Extract the [x, y] coordinate from the center of the cell holding the provided text.  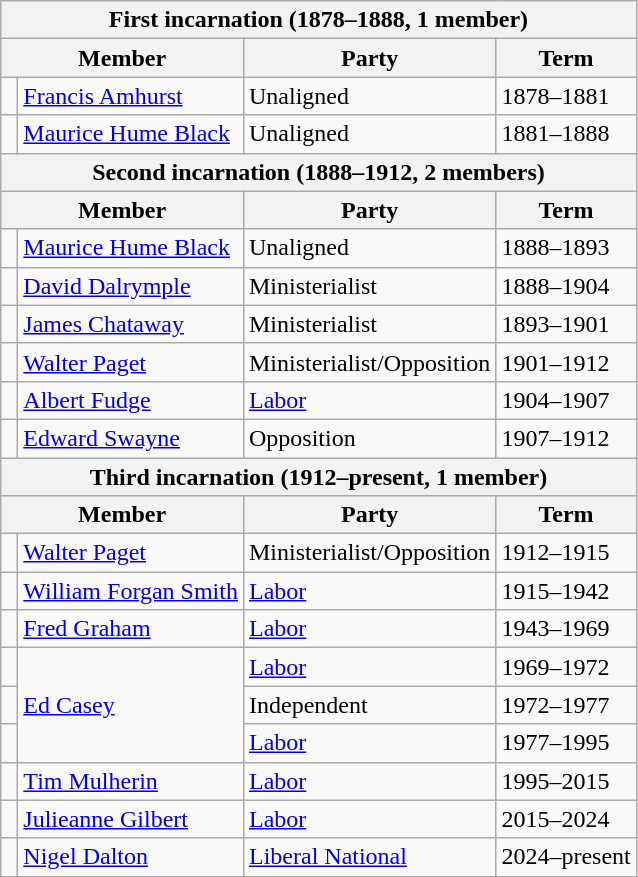
Edward Swayne [131, 438]
Albert Fudge [131, 400]
1995–2015 [566, 781]
Ed Casey [131, 705]
Liberal National [369, 857]
1907–1912 [566, 438]
2024–present [566, 857]
William Forgan Smith [131, 591]
Nigel Dalton [131, 857]
1977–1995 [566, 743]
1888–1893 [566, 248]
1878–1881 [566, 96]
Francis Amhurst [131, 96]
James Chataway [131, 324]
Independent [369, 705]
Third incarnation (1912–present, 1 member) [318, 477]
Tim Mulherin [131, 781]
Julieanne Gilbert [131, 819]
David Dalrymple [131, 286]
1915–1942 [566, 591]
2015–2024 [566, 819]
Second incarnation (1888–1912, 2 members) [318, 172]
Fred Graham [131, 629]
1972–1977 [566, 705]
1904–1907 [566, 400]
Opposition [369, 438]
1969–1972 [566, 667]
1881–1888 [566, 134]
1901–1912 [566, 362]
First incarnation (1878–1888, 1 member) [318, 20]
1888–1904 [566, 286]
1893–1901 [566, 324]
1912–1915 [566, 553]
1943–1969 [566, 629]
